Scan for the cell matching the given text and deliver its [X, Y] coordinate at center. 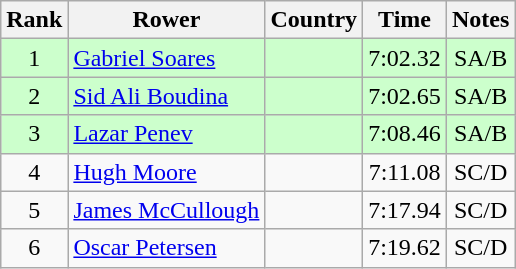
5 [34, 210]
Hugh Moore [166, 172]
7:17.94 [405, 210]
Oscar Petersen [166, 248]
Lazar Penev [166, 134]
7:02.65 [405, 96]
7:08.46 [405, 134]
Time [405, 20]
1 [34, 58]
7:19.62 [405, 248]
Country [314, 20]
Notes [480, 20]
Rank [34, 20]
3 [34, 134]
Gabriel Soares [166, 58]
7:11.08 [405, 172]
4 [34, 172]
2 [34, 96]
Rower [166, 20]
6 [34, 248]
James McCullough [166, 210]
Sid Ali Boudina [166, 96]
7:02.32 [405, 58]
